From the cell containing the given text, extract its center point as [x, y] coordinate. 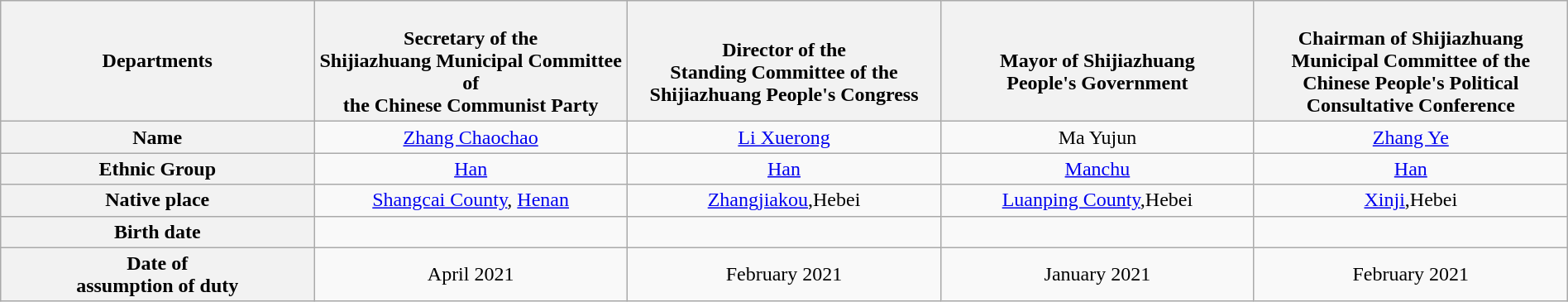
Shangcai County, Henan [471, 200]
Ma Yujun [1097, 137]
Zhang Ye [1411, 137]
Luanping County,Hebei [1097, 200]
Date of assumption of duty [157, 275]
Mayor of ShijiazhuangPeople's Government [1097, 61]
Chairman of ShijiazhuangMunicipal Committee of theChinese People's PoliticalConsultative Conference [1411, 61]
Native place [157, 200]
Manchu [1097, 169]
January 2021 [1097, 275]
Director of theStanding Committee of theShijiazhuang People's Congress [784, 61]
Xinji,Hebei [1411, 200]
Birth date [157, 232]
Name [157, 137]
April 2021 [471, 275]
Zhangjiakou,Hebei [784, 200]
Departments [157, 61]
Zhang Chaochao [471, 137]
Li Xuerong [784, 137]
Ethnic Group [157, 169]
Secretary of theShijiazhuang Municipal Committee ofthe Chinese Communist Party [471, 61]
